Return (X, Y) of the center of cell containing provided text 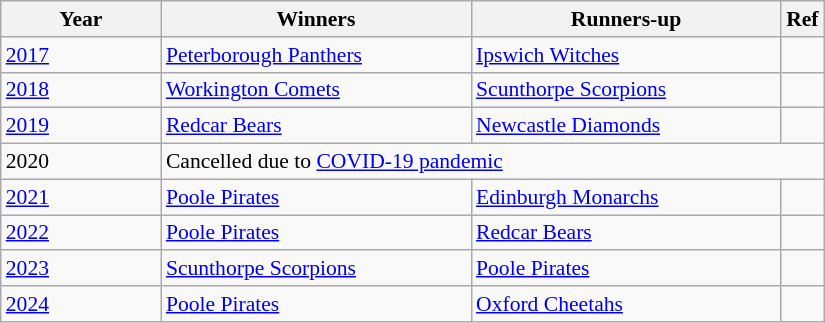
Runners-up (626, 19)
Ipswich Witches (626, 55)
Cancelled due to COVID-19 pandemic (492, 162)
2019 (81, 126)
Year (81, 19)
Edinburgh Monarchs (626, 197)
2021 (81, 197)
Peterborough Panthers (316, 55)
Workington Comets (316, 90)
2020 (81, 162)
2017 (81, 55)
2023 (81, 269)
2022 (81, 233)
Oxford Cheetahs (626, 304)
2024 (81, 304)
Ref (802, 19)
2018 (81, 90)
Winners (316, 19)
Newcastle Diamonds (626, 126)
